Output the (X, Y) coordinate of the center of the cell containing the given text.  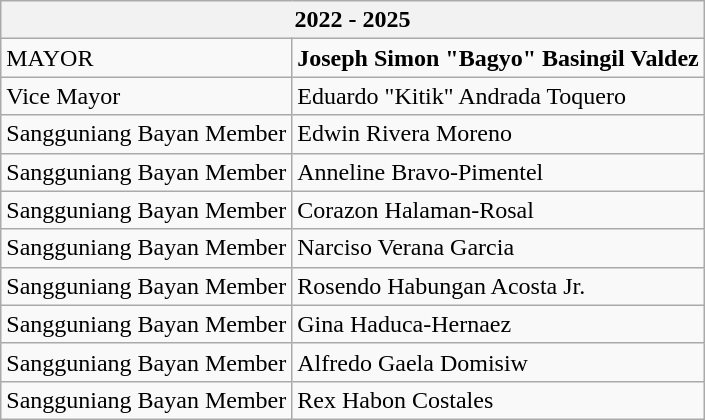
Alfredo Gaela Domisiw (498, 362)
2022 - 2025 (352, 20)
Corazon Halaman-Rosal (498, 210)
Vice Mayor (146, 96)
Anneline Bravo-Pimentel (498, 172)
Edwin Rivera Moreno (498, 134)
Narciso Verana Garcia (498, 248)
Joseph Simon "Bagyo" Basingil Valdez (498, 58)
Rex Habon Costales (498, 400)
MAYOR (146, 58)
Gina Haduca-Hernaez (498, 324)
Rosendo Habungan Acosta Jr. (498, 286)
Eduardo "Kitik" Andrada Toquero (498, 96)
